Capture the cell that displays the provided text and extract its (x, y) central coordinate. 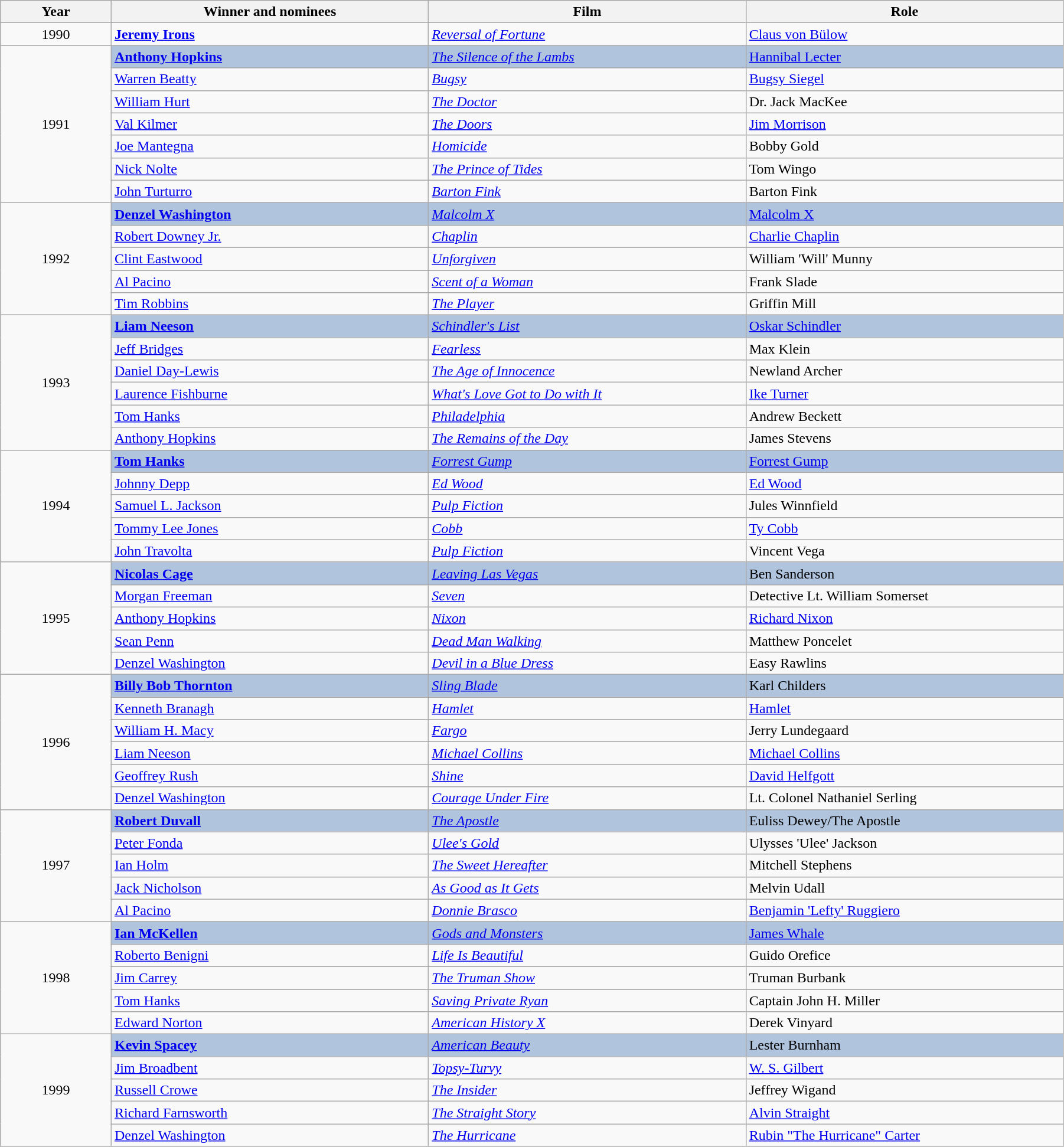
The Insider (587, 1090)
Fargo (587, 731)
Film (587, 12)
The Apostle (587, 821)
The Age of Innocence (587, 371)
Detective Lt. William Somerset (905, 596)
Melvin Udall (905, 888)
Griffin Mill (905, 304)
Year (56, 12)
Derek Vinyard (905, 1023)
William 'Will' Munny (905, 259)
The Remains of the Day (587, 439)
W. S. Gilbert (905, 1068)
Roberto Benigni (269, 955)
Ulysses 'Ulee' Jackson (905, 843)
Samuel L. Jackson (269, 506)
Jim Carrey (269, 978)
Lester Burnham (905, 1045)
Clint Eastwood (269, 259)
Ian Holm (269, 865)
Robert Duvall (269, 821)
The Prince of Tides (587, 169)
Jeremy Irons (269, 34)
Ulee's Gold (587, 843)
Ike Turner (905, 394)
Edward Norton (269, 1023)
James Stevens (905, 439)
Winner and nominees (269, 12)
1997 (56, 865)
Charlie Chaplin (905, 236)
The Truman Show (587, 978)
James Whale (905, 933)
Rubin "The Hurricane" Carter (905, 1135)
Ben Sanderson (905, 573)
Truman Burbank (905, 978)
1991 (56, 124)
Daniel Day-Lewis (269, 371)
1993 (56, 383)
Kevin Spacey (269, 1045)
As Good as It Gets (587, 888)
1994 (56, 506)
Matthew Poncelet (905, 641)
Vincent Vega (905, 551)
Nixon (587, 618)
John Travolta (269, 551)
American Beauty (587, 1045)
Geoffrey Rush (269, 776)
Jeffrey Wigand (905, 1090)
Leaving Las Vegas (587, 573)
Oskar Schindler (905, 326)
Shine (587, 776)
Joe Mantegna (269, 146)
Devil in a Blue Dress (587, 664)
What's Love Got to Do with It (587, 394)
Max Klein (905, 349)
Lt. Colonel Nathaniel Serling (905, 798)
Newland Archer (905, 371)
David Helfgott (905, 776)
Jack Nicholson (269, 888)
William Hurt (269, 102)
The Sweet Hereafter (587, 865)
Donnie Brasco (587, 910)
Role (905, 12)
The Doors (587, 124)
Dead Man Walking (587, 641)
Alvin Straight (905, 1113)
Russell Crowe (269, 1090)
American History X (587, 1023)
Karl Childers (905, 686)
Life Is Beautiful (587, 955)
Chaplin (587, 236)
Frank Slade (905, 282)
Mitchell Stephens (905, 865)
Warren Beatty (269, 79)
Ty Cobb (905, 528)
Bobby Gold (905, 146)
Scent of a Woman (587, 282)
Jim Morrison (905, 124)
Schindler's List (587, 326)
The Player (587, 304)
John Turturro (269, 191)
Guido Orefice (905, 955)
The Silence of the Lambs (587, 57)
Bugsy (587, 79)
1998 (56, 978)
1995 (56, 618)
Hannibal Lecter (905, 57)
Jeff Bridges (269, 349)
1990 (56, 34)
The Hurricane (587, 1135)
1999 (56, 1090)
Saving Private Ryan (587, 1001)
Sean Penn (269, 641)
Captain John H. Miller (905, 1001)
Tim Robbins (269, 304)
Laurence Fishburne (269, 394)
Courage Under Fire (587, 798)
Reversal of Fortune (587, 34)
Richard Farnsworth (269, 1113)
Benjamin 'Lefty' Ruggiero (905, 910)
Easy Rawlins (905, 664)
Philadelphia (587, 416)
Sling Blade (587, 686)
Dr. Jack MacKee (905, 102)
Peter Fonda (269, 843)
Morgan Freeman (269, 596)
1992 (56, 259)
Richard Nixon (905, 618)
Johnny Depp (269, 483)
Bugsy Siegel (905, 79)
Claus von Bülow (905, 34)
Robert Downey Jr. (269, 236)
Gods and Monsters (587, 933)
Andrew Beckett (905, 416)
Euliss Dewey/The Apostle (905, 821)
Nick Nolte (269, 169)
Seven (587, 596)
Cobb (587, 528)
Jerry Lundegaard (905, 731)
The Straight Story (587, 1113)
Tommy Lee Jones (269, 528)
Kenneth Branagh (269, 708)
1996 (56, 742)
Nicolas Cage (269, 573)
Jules Winnfield (905, 506)
The Doctor (587, 102)
William H. Macy (269, 731)
Topsy-Turvy (587, 1068)
Homicide (587, 146)
Ian McKellen (269, 933)
Billy Bob Thornton (269, 686)
Tom Wingo (905, 169)
Unforgiven (587, 259)
Val Kilmer (269, 124)
Jim Broadbent (269, 1068)
Fearless (587, 349)
